Return (X, Y) of the center of cell containing provided text 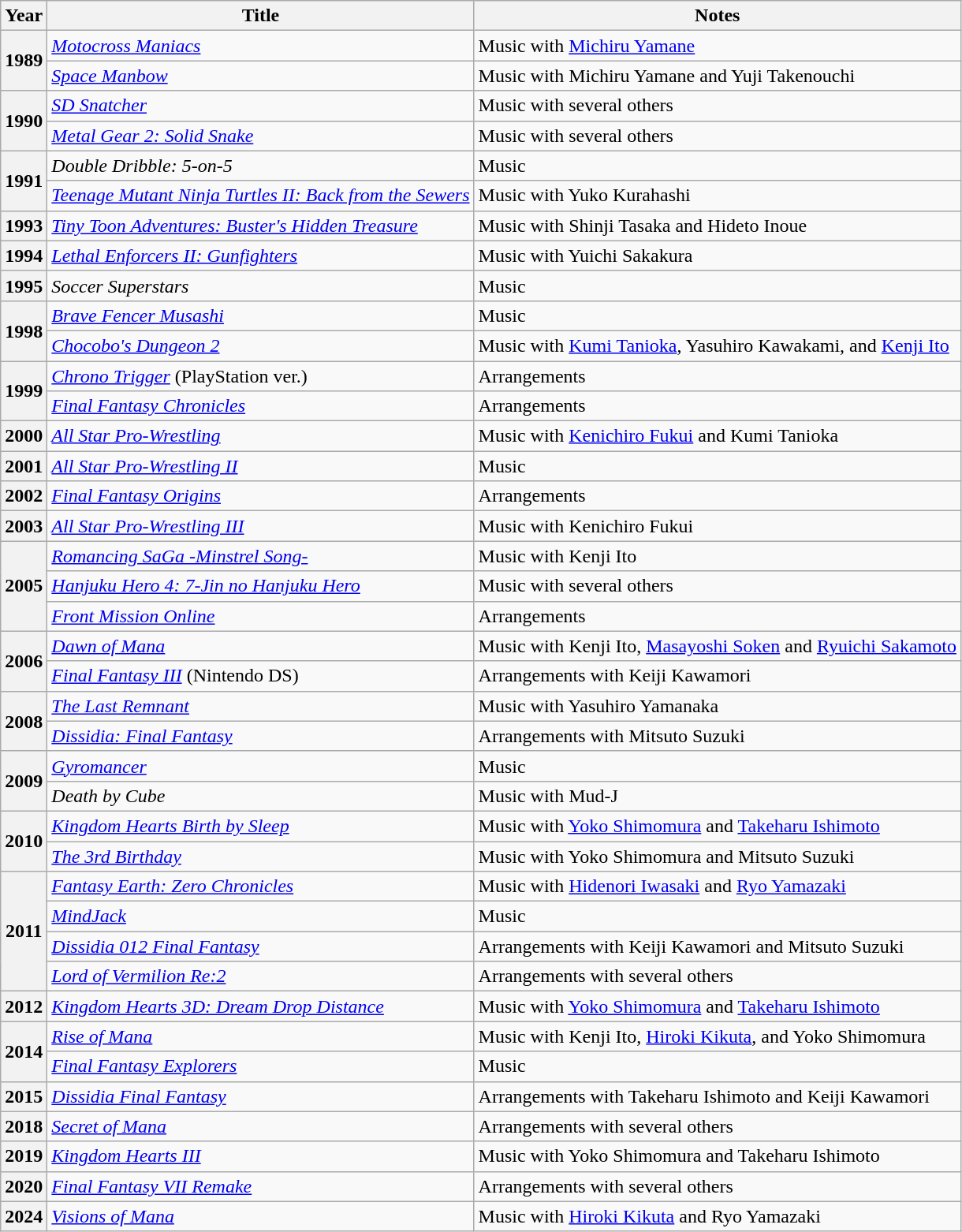
Brave Fencer Musashi (260, 315)
Arrangements with Takeharu Ishimoto and Keiji Kawamori (718, 1096)
Dawn of Mana (260, 646)
Lethal Enforcers II: Gunfighters (260, 256)
2005 (24, 586)
Dissidia 012 Final Fantasy (260, 946)
Metal Gear 2: Solid Snake (260, 136)
2020 (24, 1186)
Music with Michiru Yamane and Yuji Takenouchi (718, 76)
2018 (24, 1126)
Dissidia: Final Fantasy (260, 736)
2015 (24, 1096)
Music with Kenji Ito, Masayoshi Soken and Ryuichi Sakamoto (718, 646)
Year (24, 16)
Music with Kumi Tanioka, Yasuhiro Kawakami, and Kenji Ito (718, 345)
1989 (24, 61)
MindJack (260, 917)
Chocobo's Dungeon 2 (260, 345)
Music with Hidenori Iwasaki and Ryo Yamazaki (718, 887)
2006 (24, 661)
Double Dribble: 5-on-5 (260, 166)
SD Snatcher (260, 106)
1990 (24, 121)
Music with Kenichiro Fukui (718, 526)
2002 (24, 496)
1998 (24, 330)
Music with Yuko Kurahashi (718, 196)
2024 (24, 1216)
Tiny Toon Adventures: Buster's Hidden Treasure (260, 226)
All Star Pro-Wrestling II (260, 466)
Notes (718, 16)
2008 (24, 721)
Romancing SaGa -Minstrel Song- (260, 556)
All Star Pro-Wrestling III (260, 526)
Kingdom Hearts Birth by Sleep (260, 826)
Dissidia Final Fantasy (260, 1096)
Final Fantasy Explorers (260, 1066)
Fantasy Earth: Zero Chronicles (260, 887)
1991 (24, 181)
2001 (24, 466)
2019 (24, 1156)
Visions of Mana (260, 1216)
Kingdom Hearts 3D: Dream Drop Distance (260, 1006)
1995 (24, 286)
Music with Mud-J (718, 796)
Music with Kenji Ito (718, 556)
Chrono Trigger (PlayStation ver.) (260, 376)
Final Fantasy Origins (260, 496)
Motocross Maniacs (260, 46)
2014 (24, 1051)
2009 (24, 781)
2010 (24, 841)
Soccer Superstars (260, 286)
Final Fantasy VII Remake (260, 1186)
2011 (24, 931)
1999 (24, 391)
Music with Yuichi Sakakura (718, 256)
Music with Yoko Shimomura and Mitsuto Suzuki (718, 856)
Teenage Mutant Ninja Turtles II: Back from the Sewers (260, 196)
Music with Michiru Yamane (718, 46)
Music with Kenichiro Fukui and Kumi Tanioka (718, 436)
Lord of Vermilion Re:2 (260, 976)
2003 (24, 526)
Arrangements with Mitsuto Suzuki (718, 736)
Music with Yasuhiro Yamanaka (718, 706)
Kingdom Hearts III (260, 1156)
Rise of Mana (260, 1036)
2000 (24, 436)
1993 (24, 226)
Music with Kenji Ito, Hiroki Kikuta, and Yoko Shimomura (718, 1036)
Title (260, 16)
The 3rd Birthday (260, 856)
Gyromancer (260, 766)
Hanjuku Hero 4: 7-Jin no Hanjuku Hero (260, 586)
Death by Cube (260, 796)
Music with Hiroki Kikuta and Ryo Yamazaki (718, 1216)
The Last Remnant (260, 706)
All Star Pro-Wrestling (260, 436)
Front Mission Online (260, 616)
Arrangements with Keiji Kawamori and Mitsuto Suzuki (718, 946)
Arrangements with Keiji Kawamori (718, 676)
Space Manbow (260, 76)
Music with Shinji Tasaka and Hideto Inoue (718, 226)
Secret of Mana (260, 1126)
Final Fantasy Chronicles (260, 406)
Final Fantasy III (Nintendo DS) (260, 676)
2012 (24, 1006)
1994 (24, 256)
